Identify which cell holds the provided text, then report its (x, y) central coordinate. 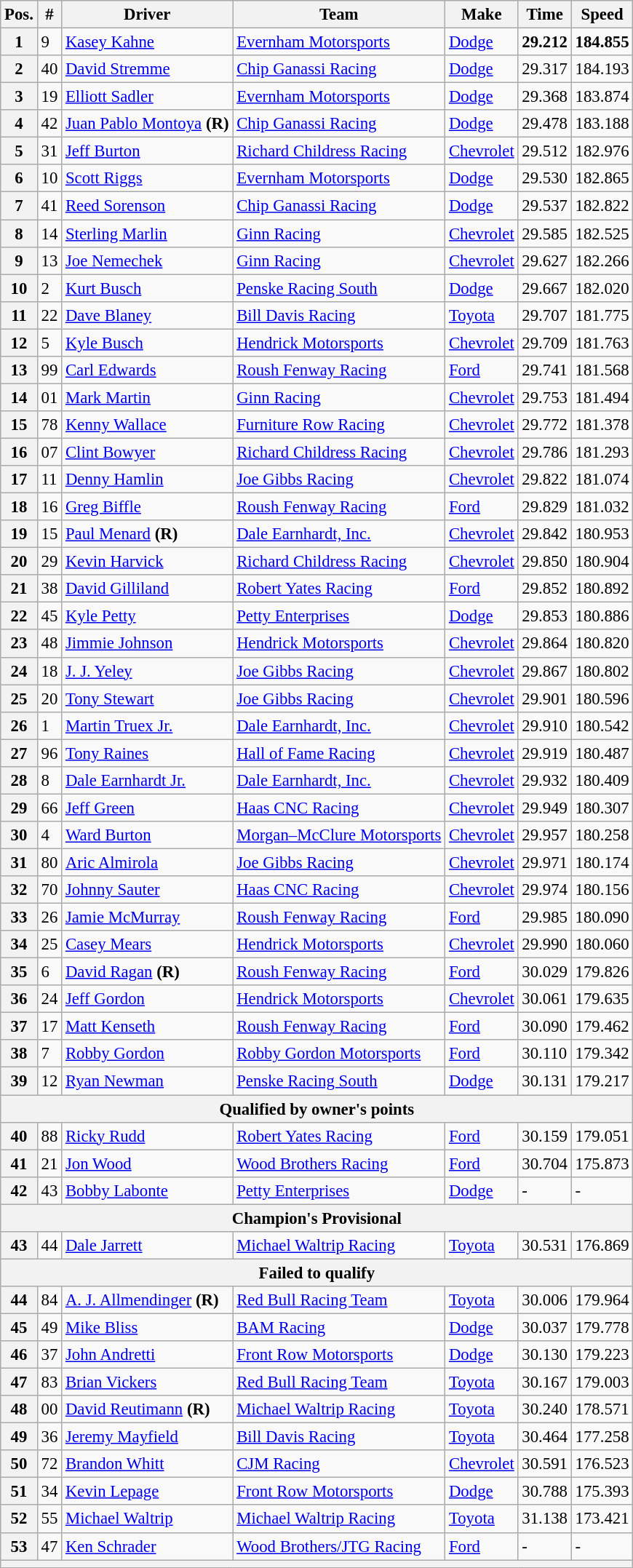
Pos. (19, 15)
Jeff Burton (147, 151)
30.006 (544, 1300)
179.964 (602, 1300)
181.074 (602, 479)
Ward Burton (147, 835)
29.512 (544, 151)
51 (19, 1492)
29.829 (544, 507)
29.822 (544, 479)
70 (49, 890)
Jamie McMurray (147, 918)
Tony Raines (147, 753)
180.258 (602, 835)
29.212 (544, 42)
Michael Waltrip (147, 1519)
29.919 (544, 753)
29.530 (544, 178)
180.542 (602, 725)
29.990 (544, 944)
Furniture Row Racing (339, 425)
179.635 (602, 999)
180.307 (602, 808)
29.317 (544, 69)
Casey Mears (147, 944)
Make (482, 15)
30.130 (544, 1355)
29.741 (544, 370)
29.537 (544, 206)
Martin Truex Jr. (147, 725)
Driver (147, 15)
30.531 (544, 1246)
32 (19, 890)
30.464 (544, 1437)
176.869 (602, 1246)
29.707 (544, 315)
179.778 (602, 1327)
182.865 (602, 178)
Jeff Gordon (147, 999)
00 (49, 1409)
Jeremy Mayfield (147, 1437)
30.110 (544, 1054)
Wood Brothers/JTG Racing (339, 1546)
Elliott Sadler (147, 97)
Hall of Fame Racing (339, 753)
Mike Bliss (147, 1327)
30.704 (544, 1163)
96 (49, 753)
29.709 (544, 343)
181.494 (602, 397)
Team (339, 15)
182.822 (602, 206)
52 (19, 1519)
Brandon Whitt (147, 1464)
Champion's Provisional (317, 1218)
29.753 (544, 397)
184.193 (602, 69)
179.342 (602, 1054)
Johnny Sauter (147, 890)
Robby Gordon Motorsports (339, 1054)
30.591 (544, 1464)
Wood Brothers Racing (339, 1163)
Dave Blaney (147, 315)
27 (19, 753)
David Ragan (R) (147, 972)
181.378 (602, 425)
CJM Racing (339, 1464)
3 (19, 97)
173.421 (602, 1519)
Juan Pablo Montoya (R) (147, 124)
29.772 (544, 425)
30.029 (544, 972)
29.368 (544, 97)
29.850 (544, 562)
182.020 (602, 288)
180.156 (602, 890)
Dale Earnhardt Jr. (147, 781)
Time (544, 15)
182.266 (602, 260)
23 (19, 644)
Jimmie Johnson (147, 644)
181.032 (602, 507)
Aric Almirola (147, 862)
29.985 (544, 918)
35 (19, 972)
29.478 (544, 124)
Kurt Busch (147, 288)
33 (19, 918)
183.188 (602, 124)
39 (19, 1081)
Kyle Busch (147, 343)
179.223 (602, 1355)
David Stremme (147, 69)
Ryan Newman (147, 1081)
181.775 (602, 315)
78 (49, 425)
29.627 (544, 260)
Kevin Harvick (147, 562)
29.910 (544, 725)
Greg Biffle (147, 507)
180.820 (602, 644)
180.802 (602, 671)
29.974 (544, 890)
Reed Sorenson (147, 206)
Tony Stewart (147, 699)
Carl Edwards (147, 370)
179.462 (602, 1027)
180.174 (602, 862)
Morgan–McClure Motorsports (339, 835)
Joe Nemechek (147, 260)
180.953 (602, 534)
01 (49, 397)
Paul Menard (R) (147, 534)
30.061 (544, 999)
179.826 (602, 972)
Qualified by owner's points (317, 1109)
83 (49, 1382)
180.409 (602, 781)
179.051 (602, 1136)
29.957 (544, 835)
80 (49, 862)
Kenny Wallace (147, 425)
180.892 (602, 589)
180.904 (602, 562)
180.886 (602, 616)
50 (19, 1464)
29.864 (544, 644)
72 (49, 1464)
David Gilliland (147, 589)
Speed (602, 15)
88 (49, 1136)
29.901 (544, 699)
30.090 (544, 1027)
John Andretti (147, 1355)
177.258 (602, 1437)
29.667 (544, 288)
Kevin Lepage (147, 1492)
Failed to qualify (317, 1273)
178.571 (602, 1409)
29.853 (544, 616)
180.596 (602, 699)
66 (49, 808)
29.852 (544, 589)
176.523 (602, 1464)
29.842 (544, 534)
182.525 (602, 234)
30.037 (544, 1327)
Dale Jarrett (147, 1246)
180.487 (602, 753)
Mark Martin (147, 397)
181.293 (602, 452)
29.971 (544, 862)
46 (19, 1355)
181.763 (602, 343)
179.003 (602, 1382)
31.138 (544, 1519)
BAM Racing (339, 1327)
179.217 (602, 1081)
84 (49, 1300)
30.167 (544, 1382)
Ricky Rudd (147, 1136)
30.159 (544, 1136)
29.932 (544, 781)
Sterling Marlin (147, 234)
Kasey Kahne (147, 42)
Kyle Petty (147, 616)
Clint Bowyer (147, 452)
# (49, 15)
181.568 (602, 370)
30.788 (544, 1492)
07 (49, 452)
55 (49, 1519)
182.976 (602, 151)
184.855 (602, 42)
Robby Gordon (147, 1054)
183.874 (602, 97)
28 (19, 781)
Bobby Labonte (147, 1190)
Ken Schrader (147, 1546)
30.240 (544, 1409)
29.949 (544, 808)
29.867 (544, 671)
29.585 (544, 234)
175.873 (602, 1163)
Denny Hamlin (147, 479)
30 (19, 835)
30.131 (544, 1081)
Scott Riggs (147, 178)
180.060 (602, 944)
A. J. Allmendinger (R) (147, 1300)
Brian Vickers (147, 1382)
David Reutimann (R) (147, 1409)
J. J. Yeley (147, 671)
53 (19, 1546)
175.393 (602, 1492)
99 (49, 370)
Matt Kenseth (147, 1027)
180.090 (602, 918)
29.786 (544, 452)
Jon Wood (147, 1163)
Jeff Green (147, 808)
